From the cell containing the given text, extract its center point as [x, y] coordinate. 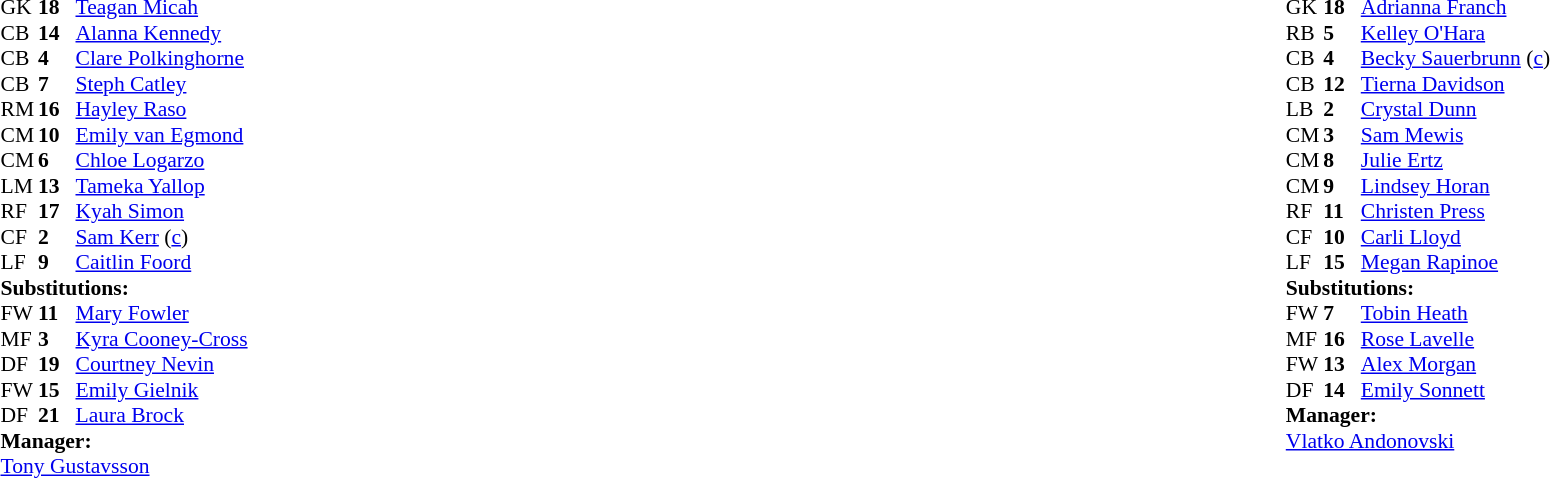
Alex Morgan [1456, 365]
Tierna Davidson [1456, 84]
Emily Sonnett [1456, 390]
Lindsey Horan [1456, 186]
Laura Brock [162, 415]
Sam Kerr (c) [162, 237]
Tameka Yallop [162, 186]
Caitlin Foord [162, 263]
Julie Ertz [1456, 161]
Vlatko Andonovski [1418, 441]
12 [1342, 84]
LB [1305, 109]
Chloe Logarzo [162, 161]
Clare Polkinghorne [162, 59]
Carli Lloyd [1456, 237]
Mary Fowler [162, 313]
21 [57, 415]
Becky Sauerbrunn (c) [1456, 59]
Rose Lavelle [1456, 339]
Kyah Simon [162, 211]
Steph Catley [162, 84]
Megan Rapinoe [1456, 263]
LM [19, 186]
17 [57, 211]
19 [57, 365]
Kyra Cooney-Cross [162, 339]
5 [1342, 33]
Crystal Dunn [1456, 109]
Alanna Kennedy [162, 33]
Emily van Egmond [162, 135]
Tobin Heath [1456, 313]
Kelley O'Hara [1456, 33]
RB [1305, 33]
6 [57, 161]
RM [19, 109]
8 [1342, 161]
Hayley Raso [162, 109]
Courtney Nevin [162, 365]
Sam Mewis [1456, 135]
Emily Gielnik [162, 390]
Christen Press [1456, 211]
